Identify which cell holds the provided text, then report its [X, Y] central coordinate. 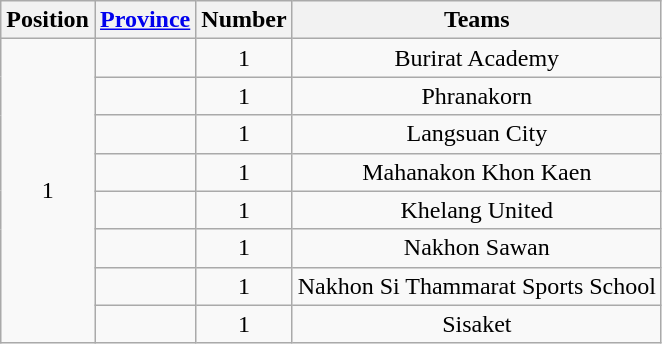
Nakhon Si Thammarat Sports School [476, 286]
Mahanakon Khon Kaen [476, 172]
Phranakorn [476, 96]
Nakhon Sawan [476, 248]
Province [144, 20]
Khelang United [476, 210]
Langsuan City [476, 134]
Position [48, 20]
Burirat Academy [476, 58]
Teams [476, 20]
Number [244, 20]
Sisaket [476, 324]
